Output the (X, Y) coordinate of the center of the cell containing the given text.  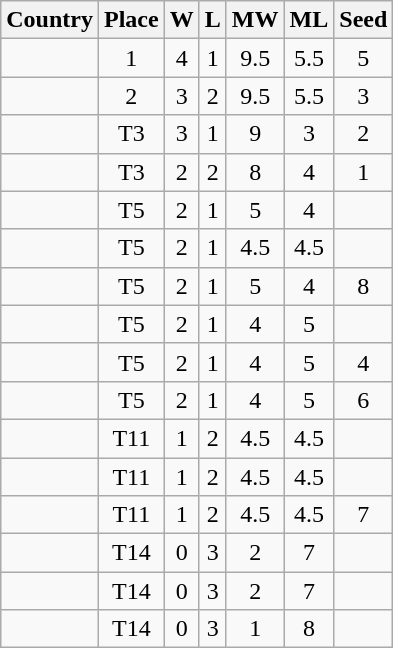
6 (364, 400)
MW (255, 20)
Country (50, 20)
W (182, 20)
Seed (364, 20)
Place (131, 20)
ML (309, 20)
9 (255, 134)
L (212, 20)
